Extract the (X, Y) coordinate from the center of the cell holding the provided text.  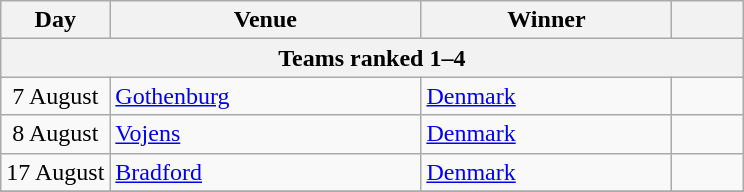
8 August (56, 134)
Vojens (266, 134)
Venue (266, 20)
Bradford (266, 172)
Day (56, 20)
17 August (56, 172)
7 August (56, 96)
Gothenburg (266, 96)
Winner (546, 20)
Teams ranked 1–4 (372, 58)
